Pinpoint the cell where the given text exists, returning its [X, Y] midpoint coordinate. 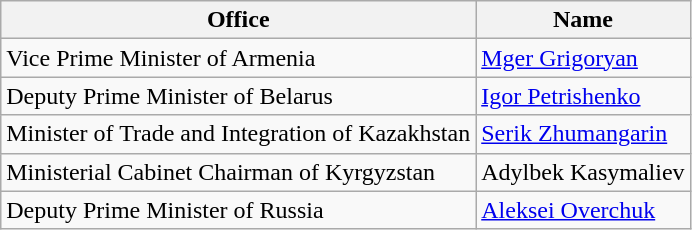
Adylbek Kasymaliev [583, 172]
Vice Prime Minister of Armenia [238, 58]
Ministerial Cabinet Chairman of Kyrgyzstan [238, 172]
Office [238, 20]
Deputy Prime Minister of Belarus [238, 96]
Serik Zhumangarin [583, 134]
Igor Petrishenko [583, 96]
Aleksei Overchuk [583, 210]
Minister of Trade and Integration of Kazakhstan [238, 134]
Name [583, 20]
Mger Grigoryan [583, 58]
Deputy Prime Minister of Russia [238, 210]
